Search for the cell housing the specified text and yield its [X, Y] center coordinate. 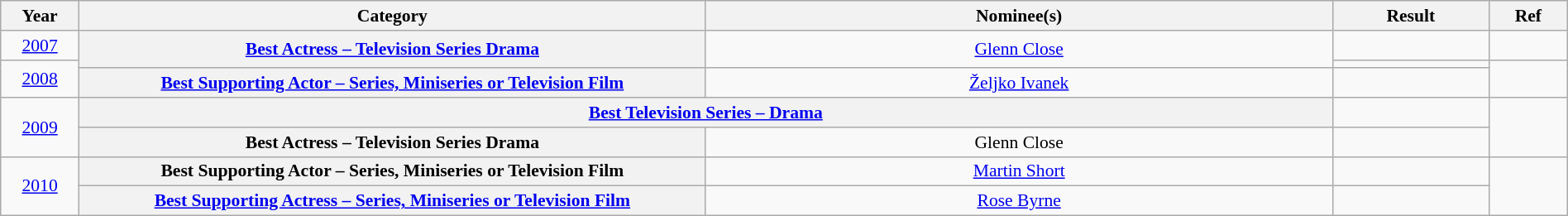
Best Television Series – Drama [705, 113]
Rose Byrne [1019, 201]
Željko Ivanek [1019, 84]
Year [40, 16]
2009 [40, 127]
Category [392, 16]
Nominee(s) [1019, 16]
Result [1411, 16]
2007 [40, 46]
Ref [1528, 16]
Martin Short [1019, 171]
2010 [40, 185]
2008 [40, 79]
Best Supporting Actress – Series, Miniseries or Television Film [392, 201]
